Extract the (x, y) coordinate from the center of the cell holding the provided text.  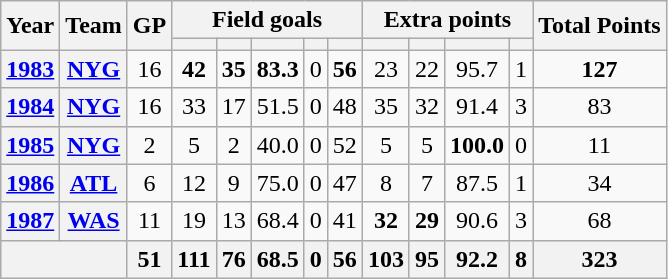
91.4 (478, 107)
103 (386, 259)
GP (149, 26)
6 (149, 183)
1985 (30, 145)
1983 (30, 69)
95.7 (478, 69)
23 (386, 69)
83.3 (278, 69)
92.2 (478, 259)
75.0 (278, 183)
76 (234, 259)
68.4 (278, 221)
Total Points (600, 26)
34 (600, 183)
95 (426, 259)
1987 (30, 221)
17 (234, 107)
111 (194, 259)
12 (194, 183)
WAS (94, 221)
41 (344, 221)
83 (600, 107)
7 (426, 183)
68.5 (278, 259)
51.5 (278, 107)
33 (194, 107)
Extra points (447, 20)
51 (149, 259)
87.5 (478, 183)
52 (344, 145)
42 (194, 69)
40.0 (278, 145)
13 (234, 221)
48 (344, 107)
1984 (30, 107)
Field goals (268, 20)
ATL (94, 183)
1986 (30, 183)
19 (194, 221)
127 (600, 69)
90.6 (478, 221)
47 (344, 183)
323 (600, 259)
100.0 (478, 145)
68 (600, 221)
29 (426, 221)
9 (234, 183)
Team (94, 26)
Year (30, 26)
22 (426, 69)
